Locate the cell with the specified text and output its (X, Y) center coordinate. 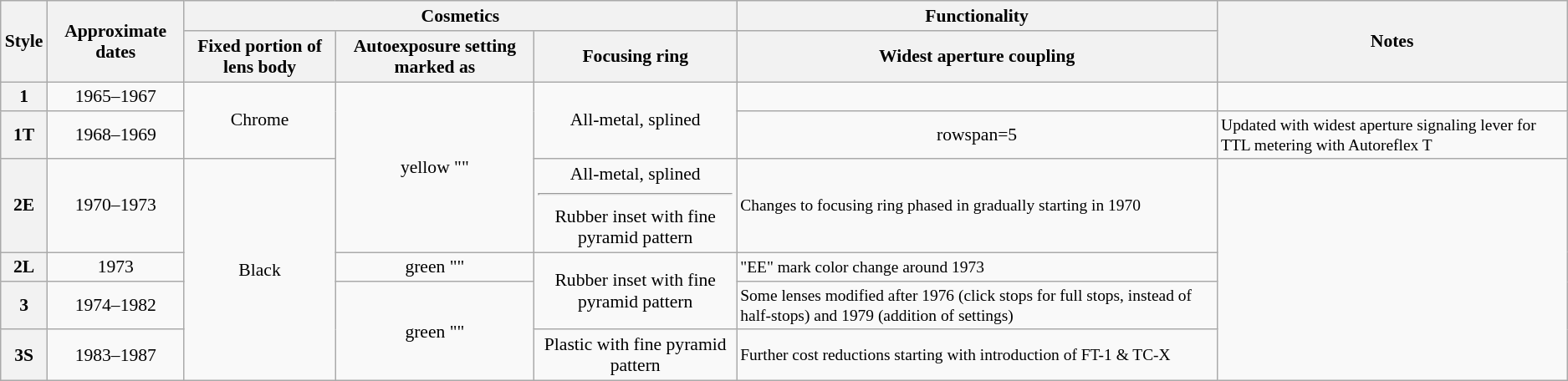
1T (24, 135)
Fixed portion of lens body (259, 57)
Widest aperture coupling (977, 57)
Focusing ring (636, 57)
"EE" mark color change around 1973 (977, 267)
rowspan=5 (977, 135)
3S (24, 356)
Plastic with fine pyramid pattern (636, 356)
1965–1967 (115, 97)
2E (24, 206)
Rubber inset with fine pyramid pattern (636, 291)
1 (24, 97)
Updated with widest aperture signaling lever for TTL metering with Autoreflex T (1392, 135)
1970–1973 (115, 206)
Approximate dates (115, 42)
Changes to focusing ring phased in gradually starting in 1970 (977, 206)
Chrome (259, 120)
1973 (115, 267)
All-metal, splinedRubber inset with fine pyramid pattern (636, 206)
2L (24, 267)
All-metal, splined (636, 120)
Notes (1392, 42)
Some lenses modified after 1976 (click stops for full stops, instead of half-stops) and 1979 (addition of settings) (977, 306)
1983–1987 (115, 356)
Autoexposure setting marked as (435, 57)
yellow "" (435, 167)
3 (24, 306)
Further cost reductions starting with introduction of FT-1 & TC-X (977, 356)
1968–1969 (115, 135)
Cosmetics (460, 16)
Functionality (977, 16)
Style (24, 42)
1974–1982 (115, 306)
Black (259, 271)
